Locate the cell with the specified text and output its [X, Y] center coordinate. 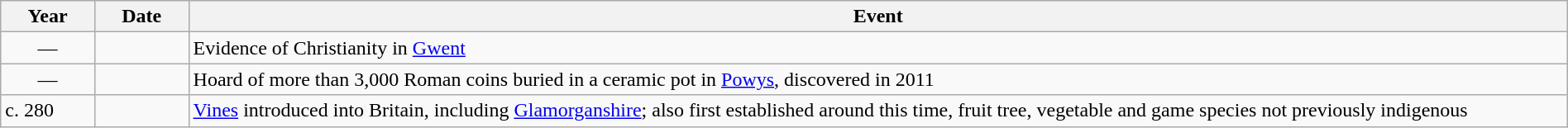
Event [878, 17]
Year [48, 17]
Hoard of more than 3,000 Roman coins buried in a ceramic pot in Powys, discovered in 2011 [878, 79]
Evidence of Christianity in Gwent [878, 48]
c. 280 [48, 111]
Date [141, 17]
